Pinpoint the cell where the given text exists, returning its (X, Y) midpoint coordinate. 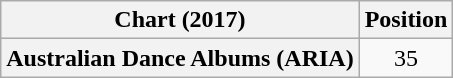
Position (406, 20)
35 (406, 58)
Chart (2017) (180, 20)
Australian Dance Albums (ARIA) (180, 58)
